Find where the given text appears and provide that cell's center as (X, Y) coordinate. 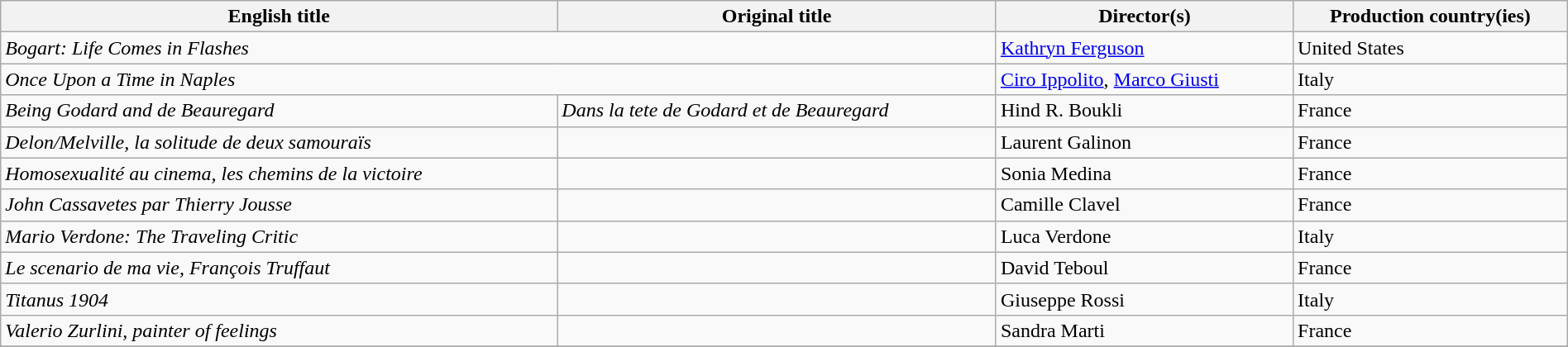
Luca Verdone (1145, 236)
Le scenario de ma vie, François Truffaut (280, 268)
Sandra Marti (1145, 330)
Once Upon a Time in Naples (499, 79)
Director(s) (1145, 17)
Dans la tete de Godard et de Beauregard (777, 111)
David Teboul (1145, 268)
Hind R. Boukli (1145, 111)
Camille Clavel (1145, 205)
Bogart: Life Comes in Flashes (499, 48)
Homosexualité au cinema, les chemins de la victoire (280, 173)
United States (1431, 48)
Original title (777, 17)
Production country(ies) (1431, 17)
Kathryn Ferguson (1145, 48)
Titanus 1904 (280, 299)
Ciro Ippolito, Marco Giusti (1145, 79)
Being Godard and de Beauregard (280, 111)
Laurent Galinon (1145, 142)
John Cassavetes par Thierry Jousse (280, 205)
Giuseppe Rossi (1145, 299)
Delon/Melville, la solitude de deux samouraïs (280, 142)
Valerio Zurlini, painter of feelings (280, 330)
Mario Verdone: The Traveling Critic (280, 236)
Sonia Medina (1145, 173)
English title (280, 17)
